Return (X, Y) of the center of cell containing provided text 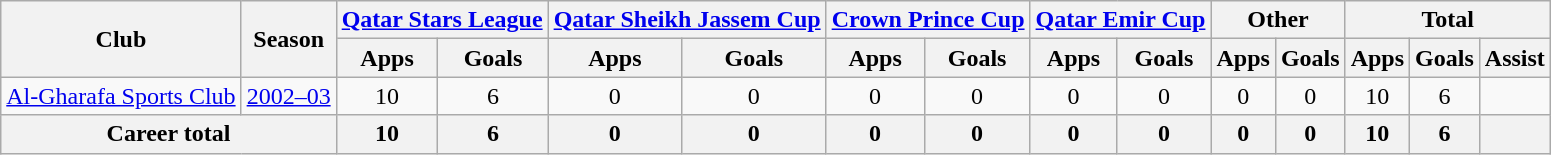
Qatar Sheikh Jassem Cup (687, 20)
Career total (168, 134)
Club (121, 39)
Total (1448, 20)
2002–03 (288, 96)
Qatar Emir Cup (1120, 20)
Qatar Stars League (442, 20)
Al-Gharafa Sports Club (121, 96)
Assist (1514, 58)
Crown Prince Cup (928, 20)
Season (288, 39)
Other (1278, 20)
